Extract the [x, y] coordinate from the center of the cell holding the provided text.  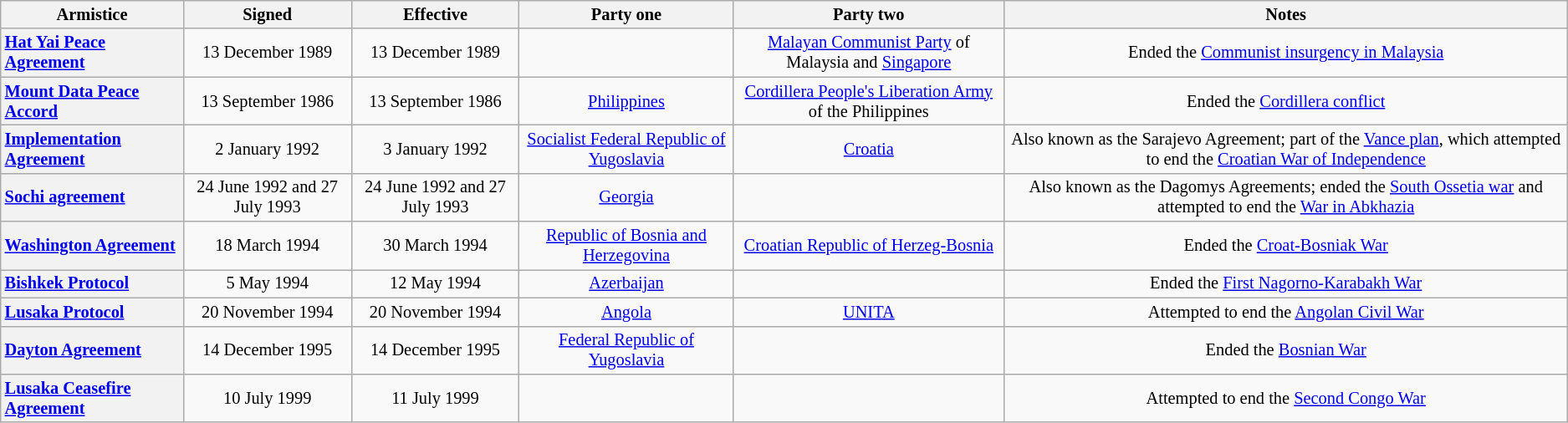
Dayton Agreement [92, 350]
3 January 1992 [435, 149]
Angola [626, 312]
11 July 1999 [435, 398]
Also known as the Dagomys Agreements; ended the South Ossetia war and attempted to end the War in Abkhazia [1286, 197]
Ended the Bosnian War [1286, 350]
Federal Republic of Yugoslavia [626, 350]
Party two [868, 14]
Armistice [92, 14]
Attempted to end the Angolan Civil War [1286, 312]
Hat Yai Peace Agreement [92, 53]
Effective [435, 14]
Signed [268, 14]
2 January 1992 [268, 149]
Ended the Communist insurgency in Malaysia [1286, 53]
12 May 1994 [435, 283]
Bishkek Protocol [92, 283]
Ended the Croat-Bosniak War [1286, 246]
UNITA [868, 312]
30 March 1994 [435, 246]
Republic of Bosnia and Herzegovina [626, 246]
Georgia [626, 197]
Cordillera People's Liberation Army of the Philippines [868, 101]
Socialist Federal Republic of Yugoslavia [626, 149]
Lusaka Ceasefire Agreement [92, 398]
Ended the Cordillera conflict [1286, 101]
Ended the First Nagorno-Karabakh War [1286, 283]
Azerbaijan [626, 283]
18 March 1994 [268, 246]
Mount Data Peace Accord [92, 101]
Washington Agreement [92, 246]
10 July 1999 [268, 398]
Malayan Communist Party of Malaysia and Singapore [868, 53]
Also known as the Sarajevo Agreement; part of the Vance plan, which attempted to end the Croatian War of Independence [1286, 149]
Lusaka Protocol [92, 312]
Croatian Republic of Herzeg-Bosnia [868, 246]
Implementation Agreement [92, 149]
Attempted to end the Second Congo War [1286, 398]
5 May 1994 [268, 283]
Croatia [868, 149]
Philippines [626, 101]
Notes [1286, 14]
Party one [626, 14]
Sochi agreement [92, 197]
